Provide the (X, Y) coordinate of the cell's center where the given text is located.  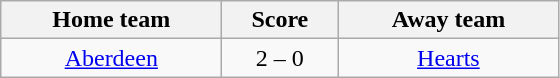
Score (280, 20)
Aberdeen (112, 58)
Away team (448, 20)
Home team (112, 20)
Hearts (448, 58)
2 – 0 (280, 58)
